Scan for the cell matching the given text and deliver its [x, y] coordinate at center. 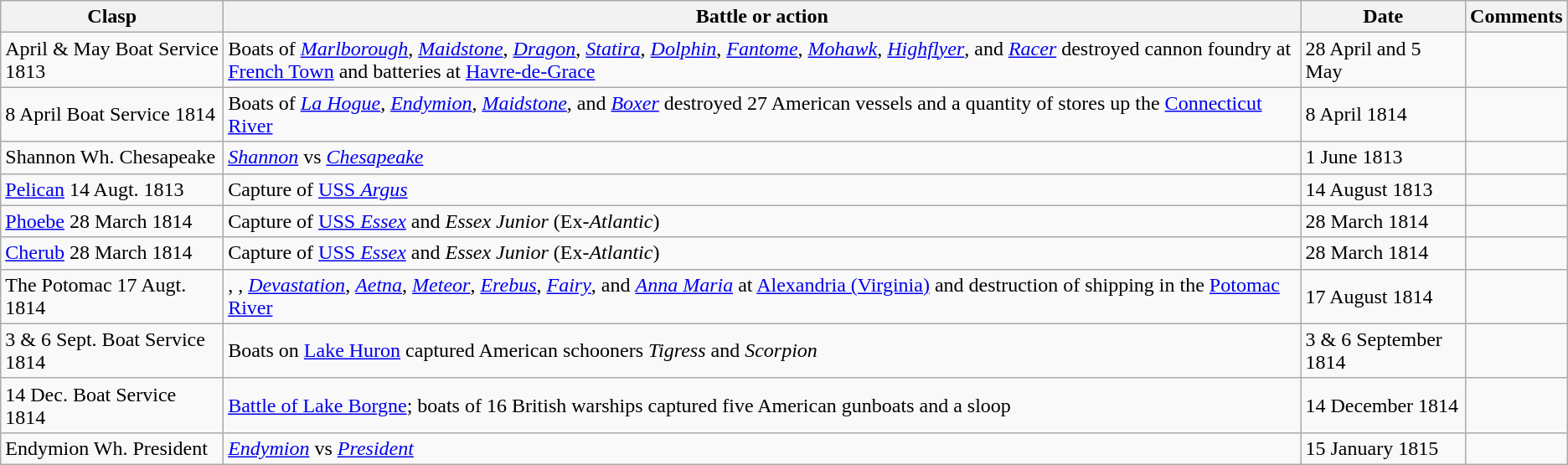
17 August 1814 [1384, 297]
The Potomac 17 Augt. 1814 [112, 297]
Capture of USS Argus [762, 189]
3 & 6 Sept. Boat Service 1814 [112, 350]
April & May Boat Service 1813 [112, 60]
3 & 6 September 1814 [1384, 350]
Endymion vs President [762, 448]
Phoebe 28 March 1814 [112, 221]
, , Devastation, Aetna, Meteor, Erebus, Fairy, and Anna Maria at Alexandria (Virginia) and destruction of shipping in the Potomac River [762, 297]
Shannon Wh. Chesapeake [112, 158]
Clasp [112, 17]
14 Dec. Boat Service 1814 [112, 406]
Boats of La Hogue, Endymion, Maidstone, and Boxer destroyed 27 American vessels and a quantity of stores up the Connecticut River [762, 114]
8 April Boat Service 1814 [112, 114]
Shannon vs Chesapeake [762, 158]
28 April and 5 May [1384, 60]
8 April 1814 [1384, 114]
Date [1384, 17]
14 December 1814 [1384, 406]
15 January 1815 [1384, 448]
1 June 1813 [1384, 158]
Battle or action [762, 17]
Cherub 28 March 1814 [112, 253]
14 August 1813 [1384, 189]
Endymion Wh. President [112, 448]
Comments [1517, 17]
Pelican 14 Augt. 1813 [112, 189]
Battle of Lake Borgne; boats of 16 British warships captured five American gunboats and a sloop [762, 406]
Boats on Lake Huron captured American schooners Tigress and Scorpion [762, 350]
